For the text-containing cell, return its midpoint in [X, Y] coordinate format. 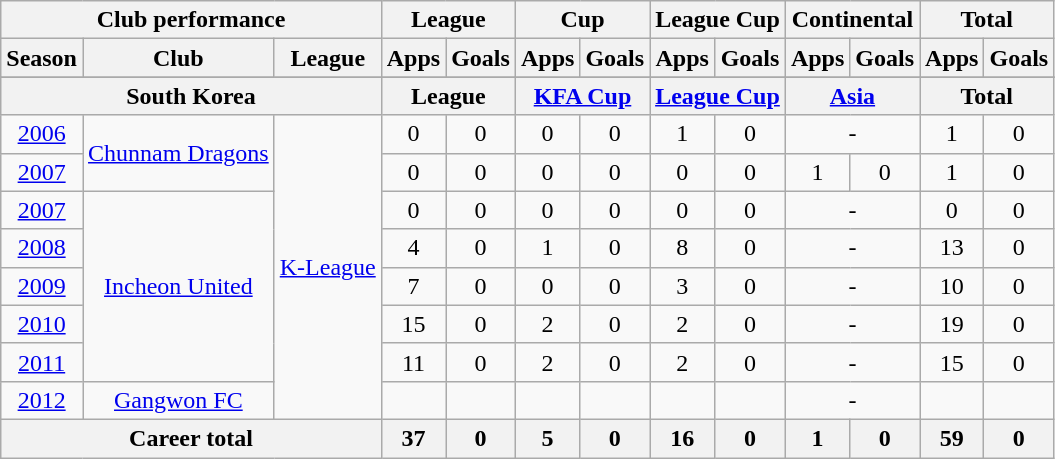
Asia [852, 96]
16 [682, 438]
Career total [191, 438]
Continental [852, 20]
2012 [42, 400]
19 [952, 324]
7 [413, 286]
5 [547, 438]
Club performance [191, 20]
3 [682, 286]
2008 [42, 248]
11 [413, 362]
K-League [328, 267]
13 [952, 248]
Gangwon FC [178, 400]
Season [42, 58]
2009 [42, 286]
2011 [42, 362]
2010 [42, 324]
Club [178, 58]
4 [413, 248]
Incheon United [178, 286]
59 [952, 438]
10 [952, 286]
Chunnam Dragons [178, 153]
Cup [582, 20]
KFA Cup [582, 96]
37 [413, 438]
South Korea [191, 96]
8 [682, 248]
2006 [42, 134]
